Pinpoint the cell where the given text exists, returning its [x, y] midpoint coordinate. 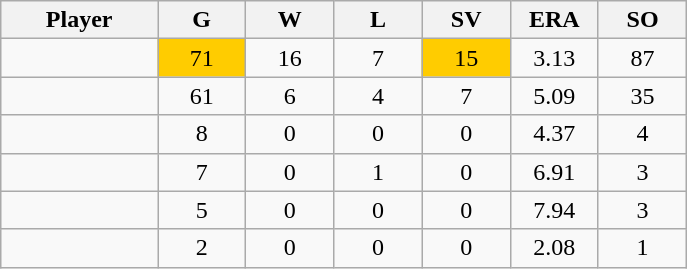
G [202, 20]
6.91 [554, 172]
L [378, 20]
71 [202, 58]
8 [202, 134]
5.09 [554, 96]
ERA [554, 20]
6 [290, 96]
Player [80, 20]
35 [642, 96]
15 [466, 58]
16 [290, 58]
87 [642, 58]
3.13 [554, 58]
4.37 [554, 134]
SV [466, 20]
7.94 [554, 210]
W [290, 20]
2 [202, 248]
2.08 [554, 248]
SO [642, 20]
61 [202, 96]
5 [202, 210]
